Detect which cell encompasses the target text, then output its [x, y] center coordinate. 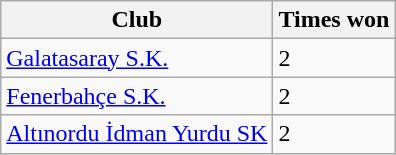
Times won [334, 20]
Fenerbahçe S.K. [137, 96]
Club [137, 20]
Altınordu İdman Yurdu SK [137, 134]
Galatasaray S.K. [137, 58]
